Determine the [x, y] coordinate at the center of the cell enclosing the given text.  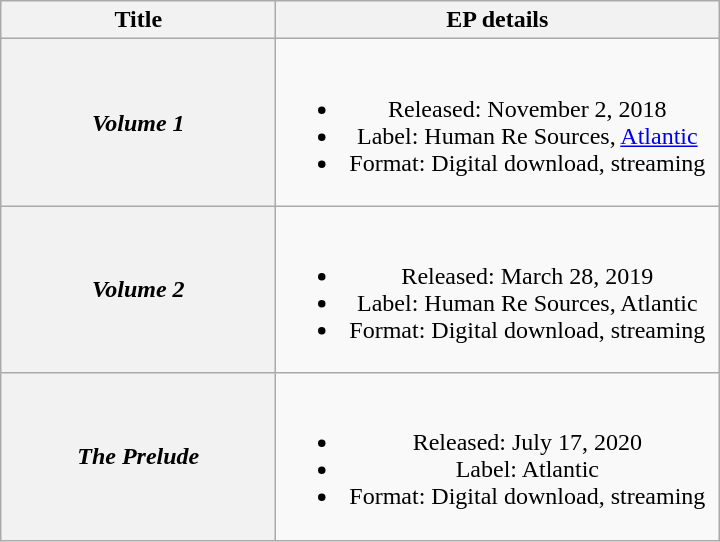
Released: March 28, 2019Label: Human Re Sources, AtlanticFormat: Digital download, streaming [498, 290]
Title [138, 20]
Released: July 17, 2020Label: AtlanticFormat: Digital download, streaming [498, 456]
Volume 1 [138, 122]
Volume 2 [138, 290]
Released: November 2, 2018Label: Human Re Sources, AtlanticFormat: Digital download, streaming [498, 122]
The Prelude [138, 456]
EP details [498, 20]
